Extract the (X, Y) coordinate from the center of the cell holding the provided text.  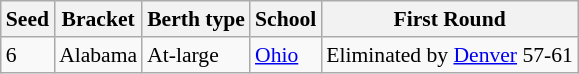
6 (28, 55)
Berth type (196, 19)
First Round (450, 19)
At-large (196, 55)
Alabama (98, 55)
Ohio (286, 55)
School (286, 19)
Bracket (98, 19)
Eliminated by Denver 57-61 (450, 55)
Seed (28, 19)
